Provide the [X, Y] coordinate of the cell's center where the given text is located.  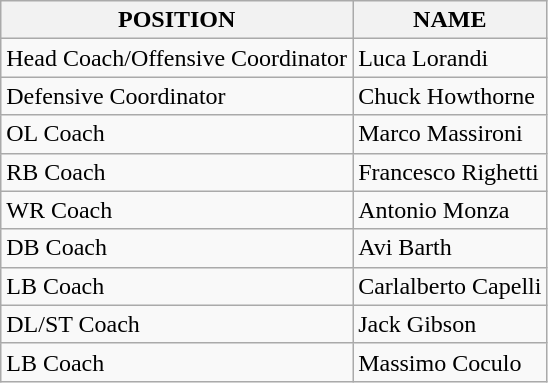
Chuck Howthorne [450, 96]
DB Coach [177, 248]
Defensive Coordinator [177, 96]
Head Coach/Offensive Coordinator [177, 58]
RB Coach [177, 172]
Marco Massironi [450, 134]
Massimo Coculo [450, 362]
Francesco Righetti [450, 172]
WR Coach [177, 210]
NAME [450, 20]
OL Coach [177, 134]
POSITION [177, 20]
Avi Barth [450, 248]
Jack Gibson [450, 324]
DL/ST Coach [177, 324]
Carlalberto Capelli [450, 286]
Luca Lorandi [450, 58]
Antonio Monza [450, 210]
